Identify which cell holds the provided text, then report its [X, Y] central coordinate. 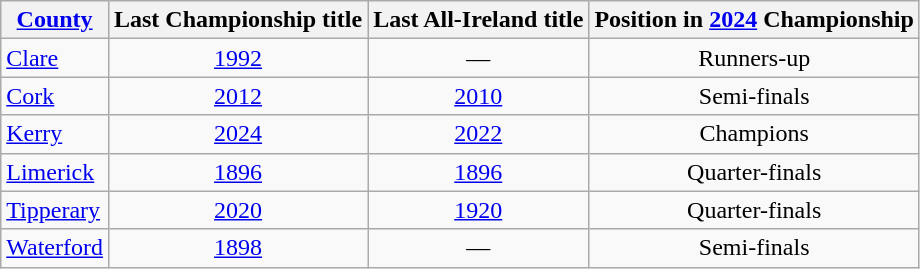
Kerry [55, 134]
Last All-Ireland title [478, 20]
Champions [754, 134]
Limerick [55, 172]
2010 [478, 96]
County [55, 20]
Waterford [55, 248]
2020 [238, 210]
Tipperary [55, 210]
1992 [238, 58]
Runners-up [754, 58]
2012 [238, 96]
2024 [238, 134]
1920 [478, 210]
Last Championship title [238, 20]
Clare [55, 58]
Position in 2024 Championship [754, 20]
2022 [478, 134]
1898 [238, 248]
Cork [55, 96]
